Return (X, Y) of the center of cell containing provided text 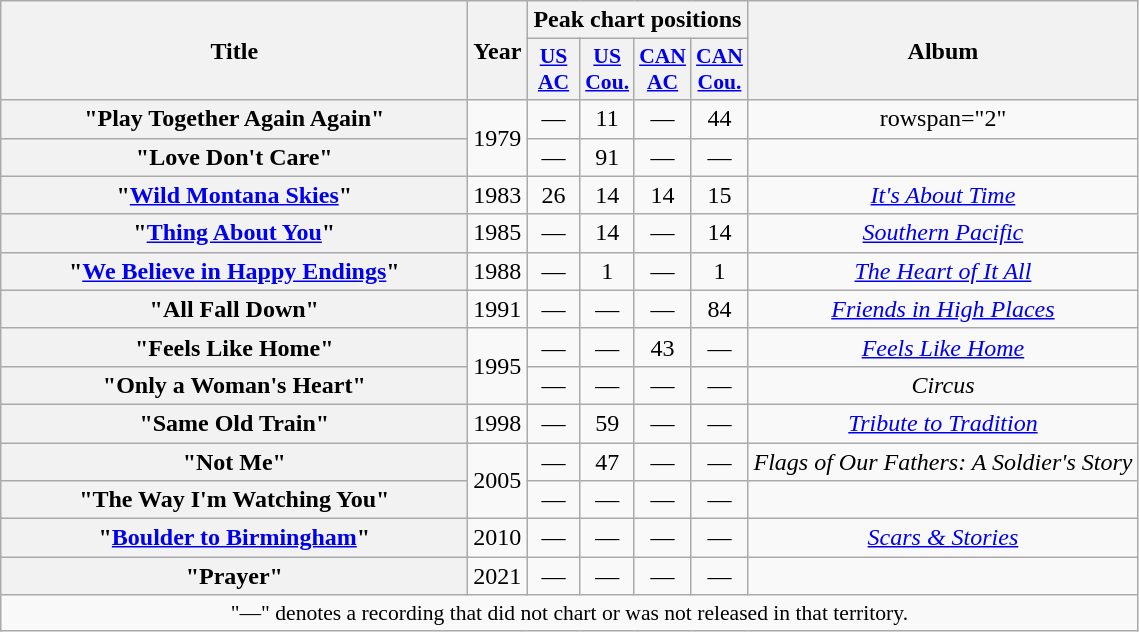
26 (554, 195)
The Heart of It All (943, 271)
1983 (498, 195)
59 (607, 423)
1985 (498, 233)
"Not Me" (234, 461)
Southern Pacific (943, 233)
"—" denotes a recording that did not chart or was not released in that territory. (570, 613)
"Feels Like Home" (234, 347)
It's About Time (943, 195)
Friends in High Places (943, 309)
47 (607, 461)
"We Believe in Happy Endings" (234, 271)
rowspan="2" (943, 119)
1988 (498, 271)
"Thing About You" (234, 233)
11 (607, 119)
Feels Like Home (943, 347)
USCou. (607, 70)
CANAC (662, 70)
Circus (943, 385)
Tribute to Tradition (943, 423)
2010 (498, 538)
"Love Don't Care" (234, 157)
Scars & Stories (943, 538)
2021 (498, 576)
15 (720, 195)
"Only a Woman's Heart" (234, 385)
"The Way I'm Watching You" (234, 500)
43 (662, 347)
USAC (554, 70)
91 (607, 157)
"Prayer" (234, 576)
1998 (498, 423)
"Same Old Train" (234, 423)
CANCou. (720, 70)
Year (498, 50)
"Boulder to Birmingham" (234, 538)
"Wild Montana Skies" (234, 195)
Peak chart positions (638, 20)
1979 (498, 138)
44 (720, 119)
1995 (498, 366)
"Play Together Again Again" (234, 119)
84 (720, 309)
2005 (498, 480)
Flags of Our Fathers: A Soldier's Story (943, 461)
Album (943, 50)
"All Fall Down" (234, 309)
Title (234, 50)
1991 (498, 309)
